Provide the (X, Y) coordinate of the cell's center where the given text is located.  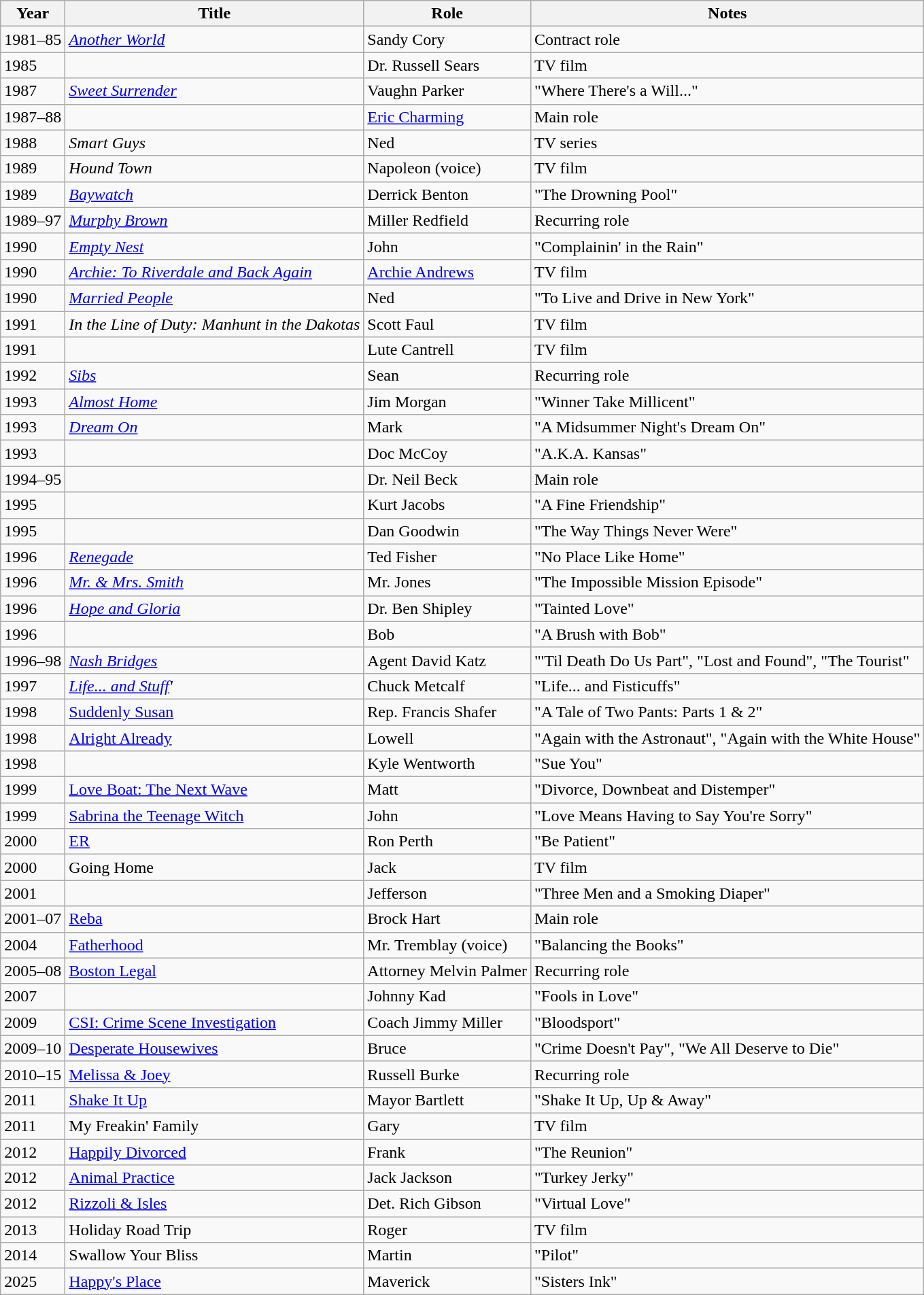
2014 (33, 1256)
Doc McCoy (447, 453)
"A Midsummer Night's Dream On" (728, 428)
"A.K.A. Kansas" (728, 453)
Renegade (215, 557)
Married People (215, 298)
Lute Cantrell (447, 350)
2004 (33, 945)
Maverick (447, 1281)
1985 (33, 65)
Vaughn Parker (447, 91)
Gary (447, 1126)
"Life... and Fisticuffs" (728, 686)
In the Line of Duty: Manhunt in the Dakotas (215, 324)
"The Drowning Pool" (728, 194)
2025 (33, 1281)
Brock Hart (447, 919)
Happy's Place (215, 1281)
Rep. Francis Shafer (447, 712)
Lowell (447, 738)
Sandy Cory (447, 39)
Dr. Ben Shipley (447, 608)
Suddenly Susan (215, 712)
Sweet Surrender (215, 91)
"A Fine Friendship" (728, 505)
Boston Legal (215, 971)
Russell Burke (447, 1074)
Archie Andrews (447, 272)
"A Brush with Bob" (728, 634)
Johnny Kad (447, 997)
2009 (33, 1022)
"Balancing the Books" (728, 945)
Mayor Bartlett (447, 1100)
1987 (33, 91)
Derrick Benton (447, 194)
Love Boat: The Next Wave (215, 790)
Title (215, 14)
Sibs (215, 376)
Year (33, 14)
Jack Jackson (447, 1178)
Jack (447, 867)
Happily Divorced (215, 1152)
"Be Patient" (728, 842)
Mark (447, 428)
"Again with the Astronaut", "Again with the White House" (728, 738)
"Pilot" (728, 1256)
Mr. & Mrs. Smith (215, 583)
Ted Fisher (447, 557)
"Divorce, Downbeat and Distemper" (728, 790)
"Crime Doesn't Pay", "We All Deserve to Die" (728, 1048)
"Sue You" (728, 764)
Smart Guys (215, 143)
Fatherhood (215, 945)
1988 (33, 143)
Miller Redfield (447, 220)
Desperate Housewives (215, 1048)
Jim Morgan (447, 402)
"Bloodsport" (728, 1022)
My Freakin' Family (215, 1126)
1997 (33, 686)
Another World (215, 39)
Nash Bridges (215, 660)
"Where There's a Will..." (728, 91)
Life... and Stuff' (215, 686)
Hope and Gloria (215, 608)
CSI: Crime Scene Investigation (215, 1022)
Agent David Katz (447, 660)
Dr. Neil Beck (447, 479)
"Winner Take Millicent" (728, 402)
"Love Means Having to Say You're Sorry" (728, 816)
2001–07 (33, 919)
Bob (447, 634)
Kyle Wentworth (447, 764)
Almost Home (215, 402)
1992 (33, 376)
Det. Rich Gibson (447, 1204)
Shake It Up (215, 1100)
1981–85 (33, 39)
2013 (33, 1230)
Reba (215, 919)
2005–08 (33, 971)
Roger (447, 1230)
2007 (33, 997)
Coach Jimmy Miller (447, 1022)
Holiday Road Trip (215, 1230)
"Sisters Ink" (728, 1281)
Mr. Tremblay (voice) (447, 945)
1989–97 (33, 220)
Notes (728, 14)
Going Home (215, 867)
"Three Men and a Smoking Diaper" (728, 893)
Kurt Jacobs (447, 505)
"The Reunion" (728, 1152)
Bruce (447, 1048)
Frank (447, 1152)
Melissa & Joey (215, 1074)
"The Way Things Never Were" (728, 531)
Archie: To Riverdale and Back Again (215, 272)
"Fools in Love" (728, 997)
Sabrina the Teenage Witch (215, 816)
2009–10 (33, 1048)
Empty Nest (215, 246)
Role (447, 14)
"Tainted Love" (728, 608)
1987–88 (33, 117)
Attorney Melvin Palmer (447, 971)
"Shake It Up, Up & Away" (728, 1100)
Contract role (728, 39)
Scott Faul (447, 324)
"'Til Death Do Us Part", "Lost and Found", "The Tourist" (728, 660)
"Turkey Jerky" (728, 1178)
Dr. Russell Sears (447, 65)
"No Place Like Home" (728, 557)
Baywatch (215, 194)
2001 (33, 893)
Jefferson (447, 893)
1994–95 (33, 479)
Napoleon (voice) (447, 169)
Eric Charming (447, 117)
"The Impossible Mission Episode" (728, 583)
Rizzoli & Isles (215, 1204)
"Virtual Love" (728, 1204)
Martin (447, 1256)
ER (215, 842)
Dan Goodwin (447, 531)
Matt (447, 790)
TV series (728, 143)
Mr. Jones (447, 583)
Ron Perth (447, 842)
"To Live and Drive in New York" (728, 298)
Alright Already (215, 738)
Hound Town (215, 169)
Dream On (215, 428)
"Complainin' in the Rain" (728, 246)
Chuck Metcalf (447, 686)
2010–15 (33, 1074)
Murphy Brown (215, 220)
1996–98 (33, 660)
"A Tale of Two Pants: Parts 1 & 2" (728, 712)
Swallow Your Bliss (215, 1256)
Sean (447, 376)
Animal Practice (215, 1178)
